For the text-containing cell, return its midpoint in (x, y) coordinate format. 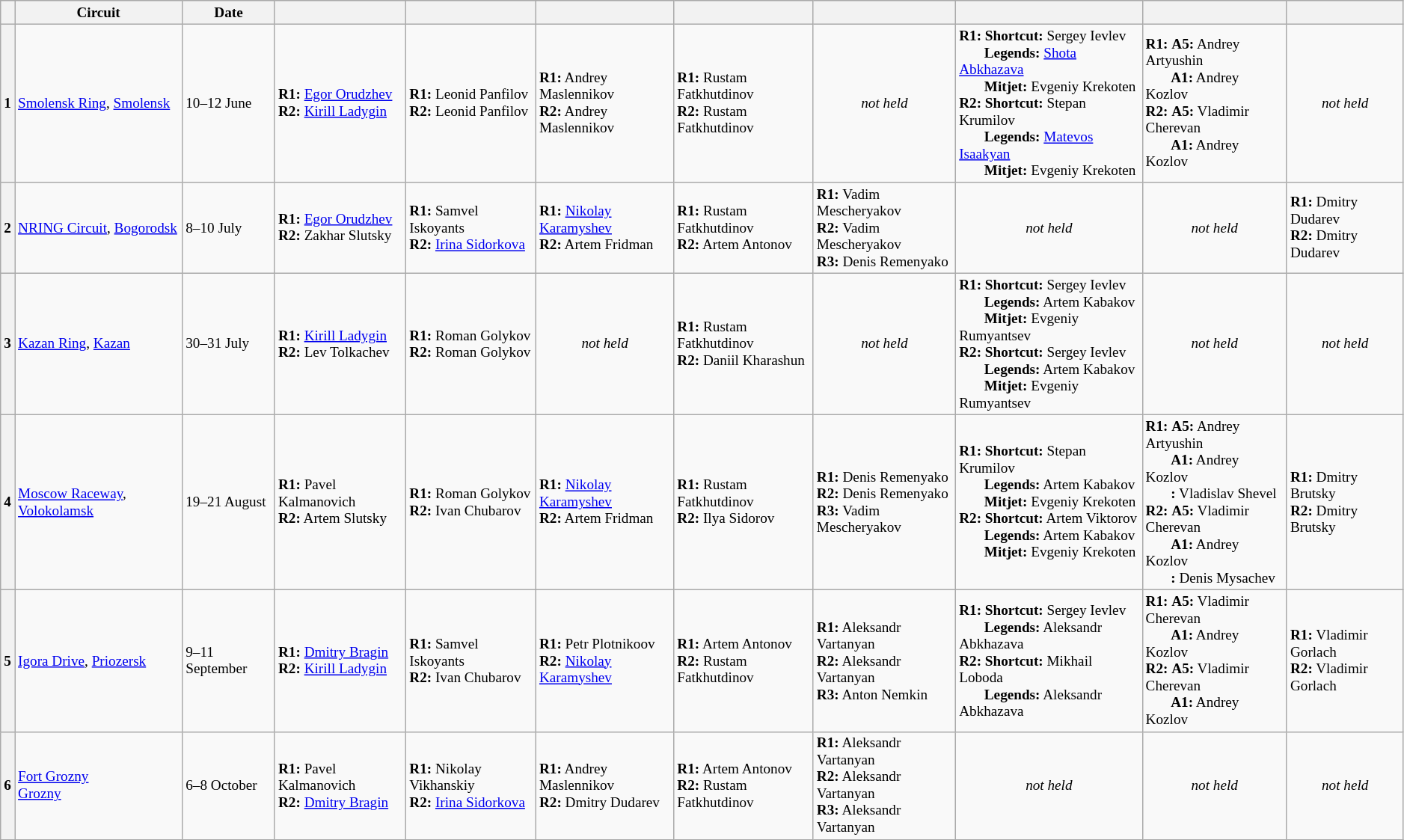
1 (7, 103)
8–10 July (229, 228)
R1: A5: Andrey Artyushin A1: Andrey KozlovR2: A5: Vladimir Cherevan A1: Andrey Kozlov (1215, 103)
R1: Rustam FatkhutdinovR2: Artem Antonov (744, 228)
9–11 September (229, 661)
R1: Egor OrudzhevR2: Kirill Ladygin (340, 103)
R1: Roman GolykovR2: Roman Golykov (471, 344)
R1: Andrey MaslennikovR2: Andrey Maslennikov (604, 103)
R1: Aleksandr VartanyanR2: Aleksandr VartanyanR3: Anton Nemkin (884, 661)
Date (229, 13)
Igora Drive, Priozersk (99, 661)
4 (7, 503)
6–8 October (229, 785)
R1: Dmitry BrutskyR2: Dmitry Brutsky (1345, 503)
3 (7, 344)
R1: Dmitry DudarevR2: Dmitry Dudarev (1345, 228)
Moscow Raceway, Volokolamsk (99, 503)
10–12 June (229, 103)
19–21 August (229, 503)
2 (7, 228)
6 (7, 785)
R1: Vadim MescheryakovR2: Vadim MescheryakovR3: Denis Remenyako (884, 228)
R1: Leonid PanfilovR2: Leonid Panfilov (471, 103)
R1: Nikolay VikhanskiyR2: Irina Sidorkova (471, 785)
Kazan Ring, Kazan (99, 344)
NRING Circuit, Bogorodsk (99, 228)
R1: Kirill LadyginR2: Lev Tolkachev (340, 344)
R1: Egor OrudzhevR2: Zakhar Slutsky (340, 228)
R1: Pavel KalmanovichR2: Dmitry Bragin (340, 785)
R1: Vladimir GorlachR2: Vladimir Gorlach (1345, 661)
R1: Petr PlotnikoovR2: Nikolay Karamyshev (604, 661)
R1: Denis RemenyakoR2: Denis RemenyakoR3: Vadim Mescheryakov (884, 503)
Fort GroznyGrozny (99, 785)
R1: A5: Andrey Artyushin A1: Andrey Kozlov : Vladislav ShevelR2: A5: Vladimir Cherevan A1: Andrey Kozlov : Denis Mysachev (1215, 503)
R1: Shortcut: Sergey Ievlev Legends: Aleksandr AbkhazavaR2: Shortcut: Mikhail Loboda Legends: Aleksandr Abkhazava (1049, 661)
R1: Andrey MaslennikovR2: Dmitry Dudarev (604, 785)
R1: Rustam FatkhutdinovR2: Daniil Kharashun (744, 344)
5 (7, 661)
R1: Samvel IskoyantsR2: Ivan Chubarov (471, 661)
R1: Rustam FatkhutdinovR2: Rustam Fatkhutdinov (744, 103)
R1: Rustam FatkhutdinovR2: Ilya Sidorov (744, 503)
R1: Dmitry BraginR2: Kirill Ladygin (340, 661)
R1: A5: Vladimir Cherevan A1: Andrey KozlovR2: A5: Vladimir Cherevan A1: Andrey Kozlov (1215, 661)
Smolensk Ring, Smolensk (99, 103)
R1: Pavel KalmanovichR2: Artem Slutsky (340, 503)
R1: Samvel IskoyantsR2: Irina Sidorkova (471, 228)
R1: Roman GolykovR2: Ivan Chubarov (471, 503)
Circuit (99, 13)
R1: Aleksandr VartanyanR2: Aleksandr VartanyanR3: Aleksandr Vartanyan (884, 785)
30–31 July (229, 344)
